Capture the cell that displays the provided text and extract its [X, Y] central coordinate. 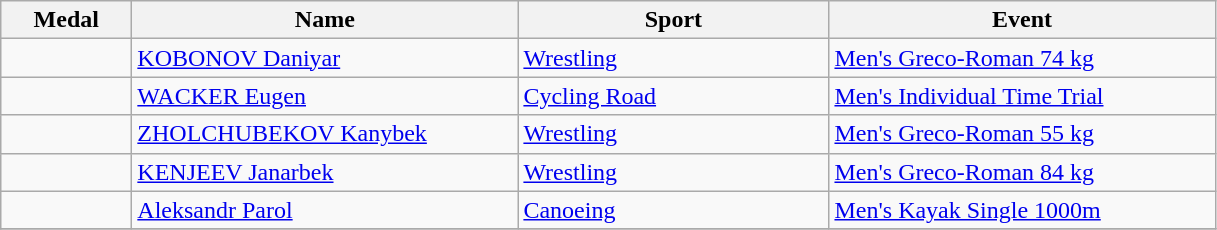
KOBONOV Daniyar [325, 58]
ZHOLCHUBEKOV Kanybek [325, 134]
Medal [66, 20]
Canoeing [674, 210]
Men's Individual Time Trial [1022, 96]
Aleksandr Parol [325, 210]
Name [325, 20]
Event [1022, 20]
Men's Kayak Single 1000m [1022, 210]
Men's Greco-Roman 55 kg [1022, 134]
Men's Greco-Roman 84 kg [1022, 172]
Men's Greco-Roman 74 kg [1022, 58]
Sport [674, 20]
Cycling Road [674, 96]
KENJEEV Janarbek [325, 172]
WACKER Eugen [325, 96]
